Find where the given text appears and provide that cell's center as (x, y) coordinate. 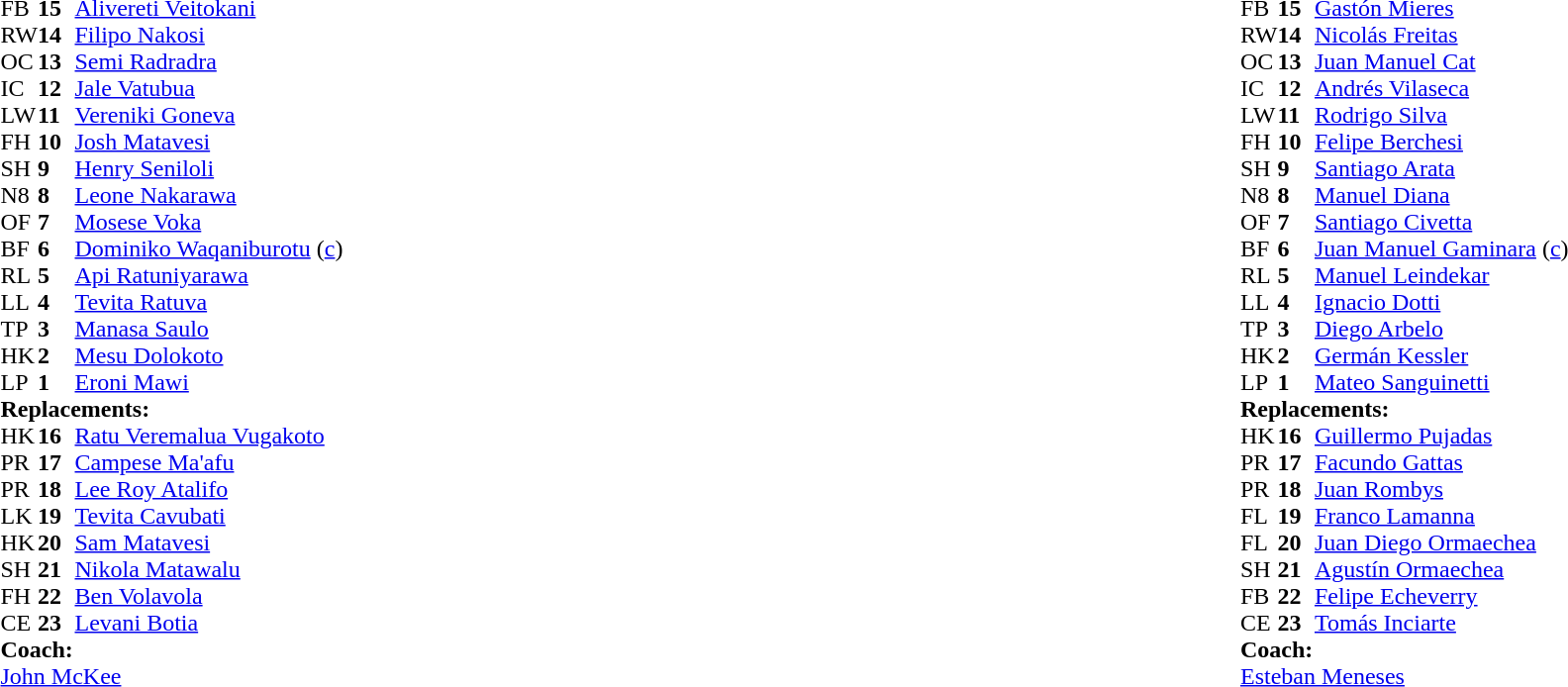
Henry Seniloli (210, 168)
Ben Volavola (210, 596)
Josh Matavesi (210, 143)
Eroni Mawi (210, 382)
Nikola Matawalu (210, 570)
Tevita Ratuva (210, 303)
Manasa Saulo (210, 329)
Api Ratuniyarawa (210, 275)
Sam Matavesi (210, 542)
Lee Roy Atalifo (210, 489)
LK (19, 517)
Vereniki Goneva (210, 115)
Tevita Cavubati (210, 517)
Campese Ma'afu (210, 463)
Jale Vatubua (210, 89)
Ratu Veremalua Vugakoto (210, 436)
Dominiko Waqaniburotu (c) (210, 249)
Mosese Voka (210, 222)
Filipo Nakosi (210, 36)
Leone Nakarawa (210, 196)
Semi Radradra (210, 61)
Coach: (171, 649)
Levani Botia (210, 624)
FB (1259, 596)
Replacements: (171, 410)
Mesu Dolokoto (210, 356)
